Return (x, y) of the center of cell containing provided text 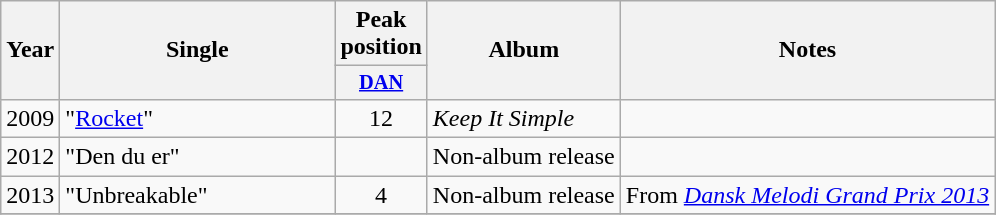
DAN (381, 83)
From Dansk Melodi Grand Prix 2013 (807, 195)
Keep It Simple (524, 118)
Year (30, 50)
Album (524, 50)
2009 (30, 118)
2012 (30, 157)
"Den du er" (198, 157)
Single (198, 50)
12 (381, 118)
"Rocket" (198, 118)
Peak position (381, 34)
4 (381, 195)
Notes (807, 50)
2013 (30, 195)
"Unbreakable" (198, 195)
